Detect which cell encompasses the target text, then output its [X, Y] center coordinate. 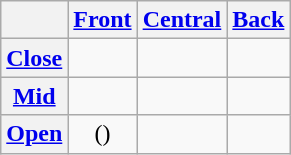
Back [258, 20]
Mid [34, 96]
Front [102, 20]
Close [34, 58]
() [102, 134]
Open [34, 134]
Central [182, 20]
